Provide the (x, y) coordinate of the cell's center where the given text is located.  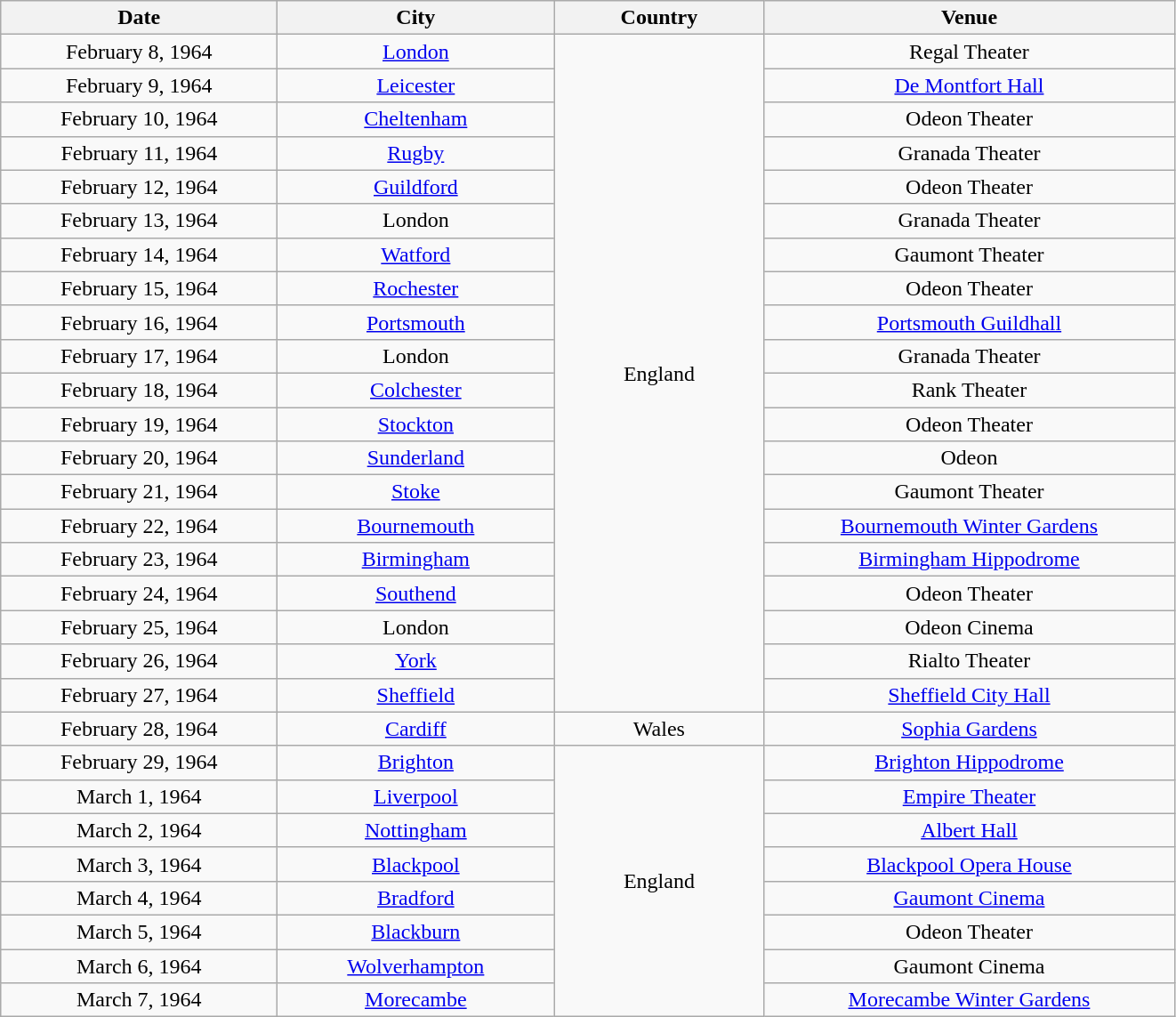
Blackburn (416, 932)
Bournemouth (416, 526)
York (416, 661)
Venue (970, 18)
February 27, 1964 (139, 695)
Southend (416, 593)
February 29, 1964 (139, 763)
Rugby (416, 153)
February 19, 1964 (139, 424)
Odeon Cinema (970, 627)
March 4, 1964 (139, 898)
Cardiff (416, 729)
February 18, 1964 (139, 390)
Rialto Theater (970, 661)
February 23, 1964 (139, 560)
Albert Hall (970, 830)
Morecambe (416, 1000)
March 5, 1964 (139, 932)
March 7, 1964 (139, 1000)
February 13, 1964 (139, 221)
February 26, 1964 (139, 661)
February 22, 1964 (139, 526)
February 14, 1964 (139, 254)
March 3, 1964 (139, 864)
Leicester (416, 85)
Morecambe Winter Gardens (970, 1000)
Portsmouth (416, 322)
February 25, 1964 (139, 627)
Rank Theater (970, 390)
February 17, 1964 (139, 356)
Empire Theater (970, 796)
February 11, 1964 (139, 153)
Bournemouth Winter Gardens (970, 526)
February 8, 1964 (139, 52)
Date (139, 18)
Watford (416, 254)
Sheffield City Hall (970, 695)
February 12, 1964 (139, 187)
De Montfort Hall (970, 85)
Liverpool (416, 796)
Blackpool (416, 864)
Bradford (416, 898)
Rochester (416, 288)
Regal Theater (970, 52)
February 28, 1964 (139, 729)
Blackpool Opera House (970, 864)
Brighton Hippodrome (970, 763)
Portsmouth Guildhall (970, 322)
February 15, 1964 (139, 288)
Sophia Gardens (970, 729)
Stockton (416, 424)
March 2, 1964 (139, 830)
Country (659, 18)
February 20, 1964 (139, 458)
February 21, 1964 (139, 492)
February 24, 1964 (139, 593)
March 6, 1964 (139, 965)
Wales (659, 729)
Birmingham (416, 560)
Odeon (970, 458)
February 16, 1964 (139, 322)
City (416, 18)
February 9, 1964 (139, 85)
Colchester (416, 390)
Cheltenham (416, 119)
Guildford (416, 187)
February 10, 1964 (139, 119)
Nottingham (416, 830)
Sunderland (416, 458)
Stoke (416, 492)
March 1, 1964 (139, 796)
Sheffield (416, 695)
Wolverhampton (416, 965)
Birmingham Hippodrome (970, 560)
Brighton (416, 763)
